Scan for the cell matching the given text and deliver its (X, Y) coordinate at center. 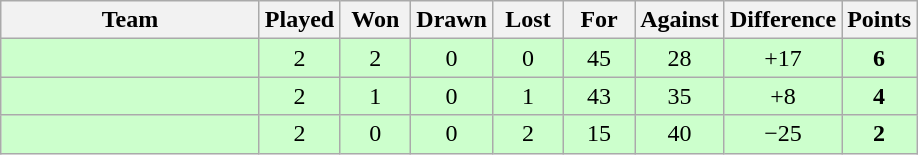
Drawn (452, 20)
Points (880, 20)
Difference (782, 20)
For (600, 20)
Against (680, 20)
45 (600, 58)
Lost (528, 20)
40 (680, 134)
15 (600, 134)
Won (376, 20)
+17 (782, 58)
Played (299, 20)
Team (130, 20)
43 (600, 96)
6 (880, 58)
28 (680, 58)
+8 (782, 96)
4 (880, 96)
−25 (782, 134)
35 (680, 96)
